Locate the cell with the specified text and output its (x, y) center coordinate. 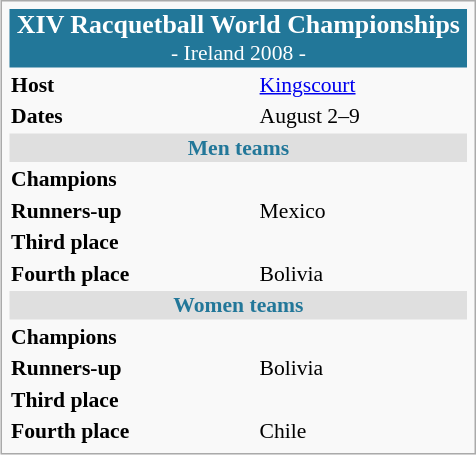
August 2–9 (362, 116)
Women teams (239, 305)
Men teams (239, 147)
Chile (362, 431)
Mexico (362, 210)
Kingscourt (362, 84)
Dates (132, 116)
XIV Racquetball World Championships- Ireland 2008 - (239, 38)
Host (132, 84)
